Locate the cell with the specified text and output its (x, y) center coordinate. 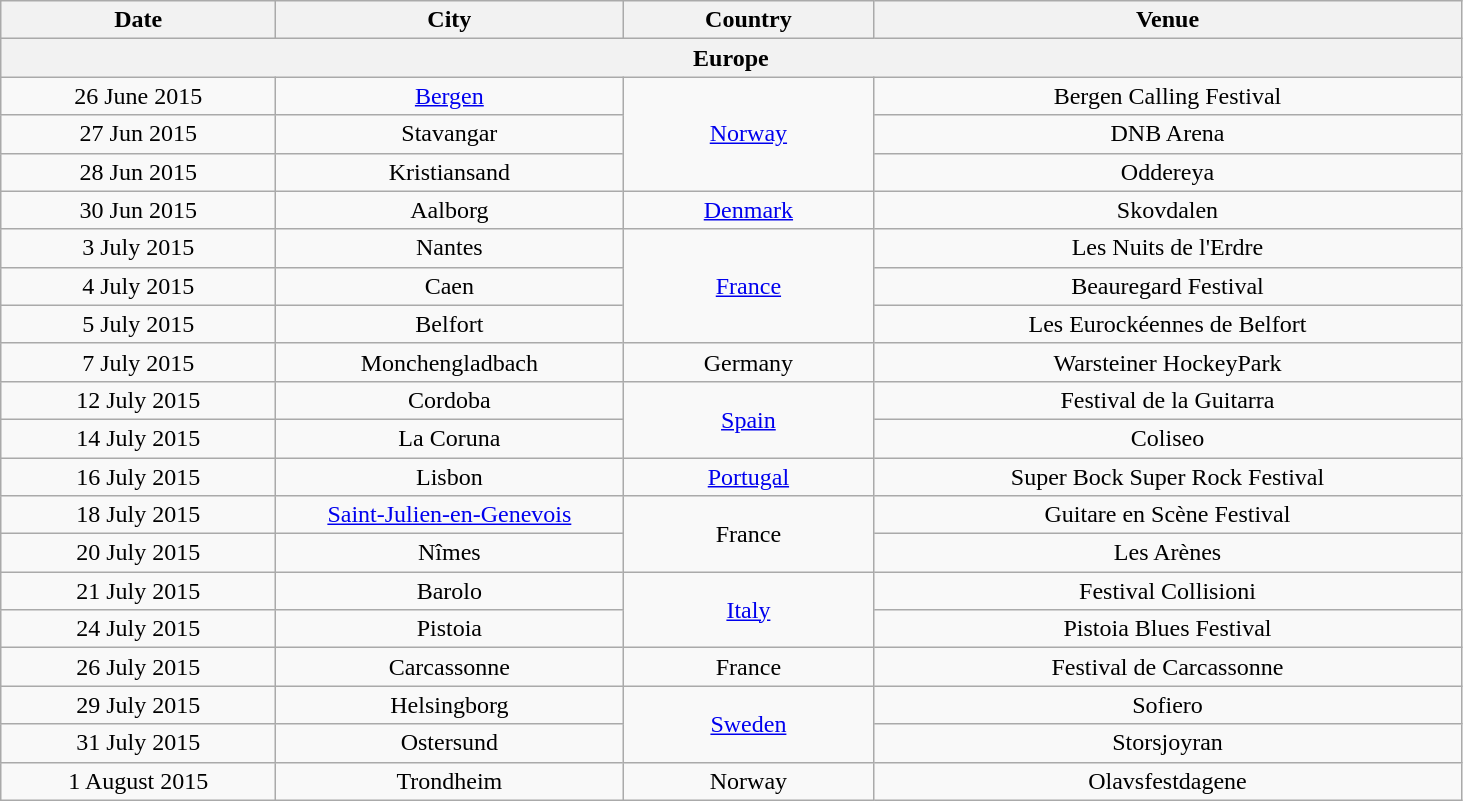
Caen (450, 286)
3 July 2015 (138, 248)
18 July 2015 (138, 515)
26 June 2015 (138, 96)
Cordoba (450, 400)
Saint-Julien-en-Genevois (450, 515)
Country (748, 20)
Europe (731, 58)
Guitare en Scène Festival (1168, 515)
Germany (748, 362)
16 July 2015 (138, 477)
Bergen (450, 96)
Warsteiner HockeyPark (1168, 362)
Beauregard Festival (1168, 286)
Barolo (450, 591)
Festival de la Guitarra (1168, 400)
4 July 2015 (138, 286)
29 July 2015 (138, 705)
Ostersund (450, 743)
Oddereya (1168, 172)
Italy (748, 610)
Venue (1168, 20)
Coliseo (1168, 438)
Stavangar (450, 134)
Les Arènes (1168, 553)
Storsjoyran (1168, 743)
Carcassonne (450, 667)
24 July 2015 (138, 629)
Les Eurockéennes de Belfort (1168, 324)
Date (138, 20)
Pistoia (450, 629)
27 Jun 2015 (138, 134)
Monchengladbach (450, 362)
Olavsfestdagene (1168, 781)
12 July 2015 (138, 400)
Bergen Calling Festival (1168, 96)
30 Jun 2015 (138, 210)
Skovdalen (1168, 210)
26 July 2015 (138, 667)
28 Jun 2015 (138, 172)
7 July 2015 (138, 362)
1 August 2015 (138, 781)
Nîmes (450, 553)
Sweden (748, 724)
DNB Arena (1168, 134)
Denmark (748, 210)
Spain (748, 419)
Festival de Carcassonne (1168, 667)
5 July 2015 (138, 324)
La Coruna (450, 438)
Trondheim (450, 781)
Sofiero (1168, 705)
21 July 2015 (138, 591)
Lisbon (450, 477)
Pistoia Blues Festival (1168, 629)
31 July 2015 (138, 743)
Belfort (450, 324)
Helsingborg (450, 705)
Aalborg (450, 210)
14 July 2015 (138, 438)
City (450, 20)
Festival Collisioni (1168, 591)
Super Bock Super Rock Festival (1168, 477)
Portugal (748, 477)
20 July 2015 (138, 553)
Les Nuits de l'Erdre (1168, 248)
Nantes (450, 248)
Kristiansand (450, 172)
